From the cell containing the given text, extract its center point as [x, y] coordinate. 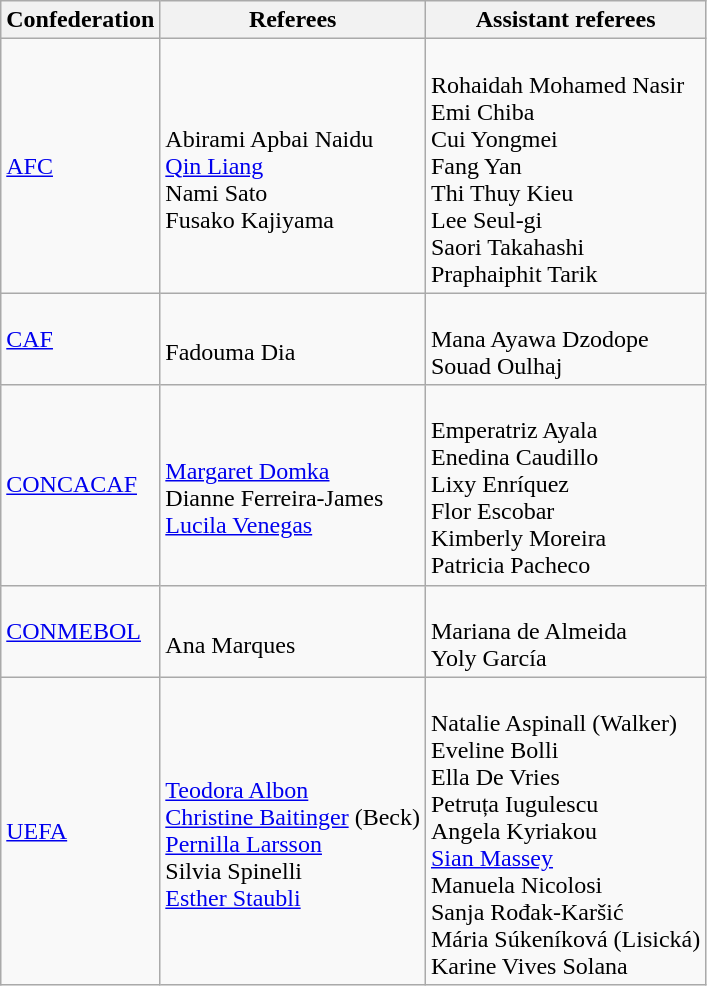
Rohaidah Mohamed Nasir Emi Chiba Cui Yongmei Fang Yan Thi Thuy Kieu Lee Seul-gi Saori Takahashi Praphaiphit Tarik [565, 166]
Referees [293, 20]
Margaret Domka Dianne Ferreira-James Lucila Venegas [293, 485]
CONCACAF [80, 485]
Fadouma Dia [293, 339]
Assistant referees [565, 20]
Ana Marques [293, 631]
Confederation [80, 20]
Abirami Apbai Naidu Qin Liang Nami Sato Fusako Kajiyama [293, 166]
CONMEBOL [80, 631]
CAF [80, 339]
Teodora Albon Christine Baitinger (Beck) Pernilla Larsson Silvia Spinelli Esther Staubli [293, 831]
Emperatriz Ayala Enedina Caudillo Lixy Enríquez Flor Escobar Kimberly Moreira Patricia Pacheco [565, 485]
Mana Ayawa Dzodope Souad Oulhaj [565, 339]
Mariana de Almeida Yoly García [565, 631]
UEFA [80, 831]
AFC [80, 166]
